Extract the [x, y] coordinate from the center of the cell holding the provided text.  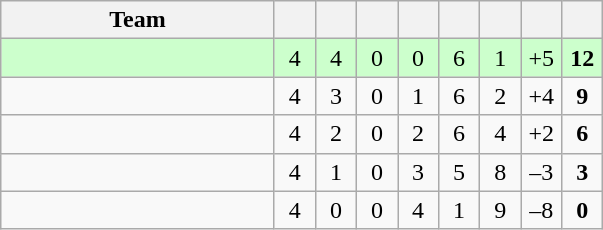
12 [582, 58]
+2 [542, 134]
8 [500, 172]
+5 [542, 58]
–3 [542, 172]
5 [460, 172]
Team [138, 20]
–8 [542, 210]
+4 [542, 96]
